Pinpoint the cell where the given text exists, returning its [X, Y] midpoint coordinate. 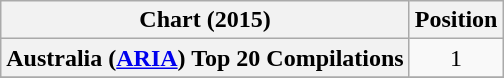
Australia (ARIA) Top 20 Compilations [205, 58]
Position [456, 20]
1 [456, 58]
Chart (2015) [205, 20]
